Identify which cell holds the provided text, then report its [x, y] central coordinate. 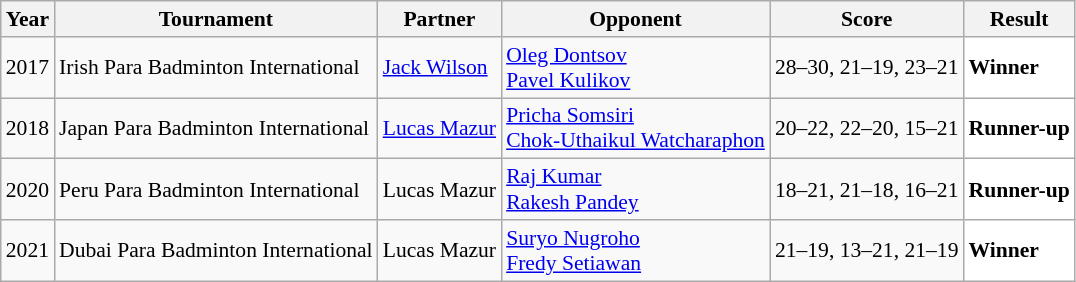
Partner [440, 19]
Irish Para Badminton International [216, 68]
2020 [28, 190]
Year [28, 19]
Dubai Para Badminton International [216, 250]
Opponent [636, 19]
Pricha Somsiri Chok-Uthaikul Watcharaphon [636, 128]
Oleg Dontsov Pavel Kulikov [636, 68]
2021 [28, 250]
18–21, 21–18, 16–21 [867, 190]
Score [867, 19]
Suryo Nugroho Fredy Setiawan [636, 250]
21–19, 13–21, 21–19 [867, 250]
28–30, 21–19, 23–21 [867, 68]
2018 [28, 128]
Tournament [216, 19]
Jack Wilson [440, 68]
Raj Kumar Rakesh Pandey [636, 190]
2017 [28, 68]
Peru Para Badminton International [216, 190]
Result [1018, 19]
20–22, 22–20, 15–21 [867, 128]
Japan Para Badminton International [216, 128]
